Extract the [X, Y] coordinate from the center of the cell holding the provided text.  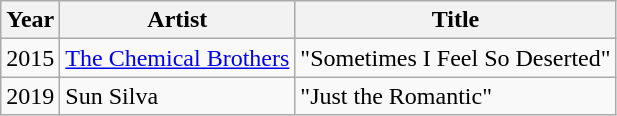
2015 [30, 58]
Sun Silva [178, 96]
The Chemical Brothers [178, 58]
Title [456, 20]
2019 [30, 96]
"Just the Romantic" [456, 96]
Artist [178, 20]
Year [30, 20]
"Sometimes I Feel So Deserted" [456, 58]
